Return the (x, y) coordinate for the center point of the cell that contains the specified text.  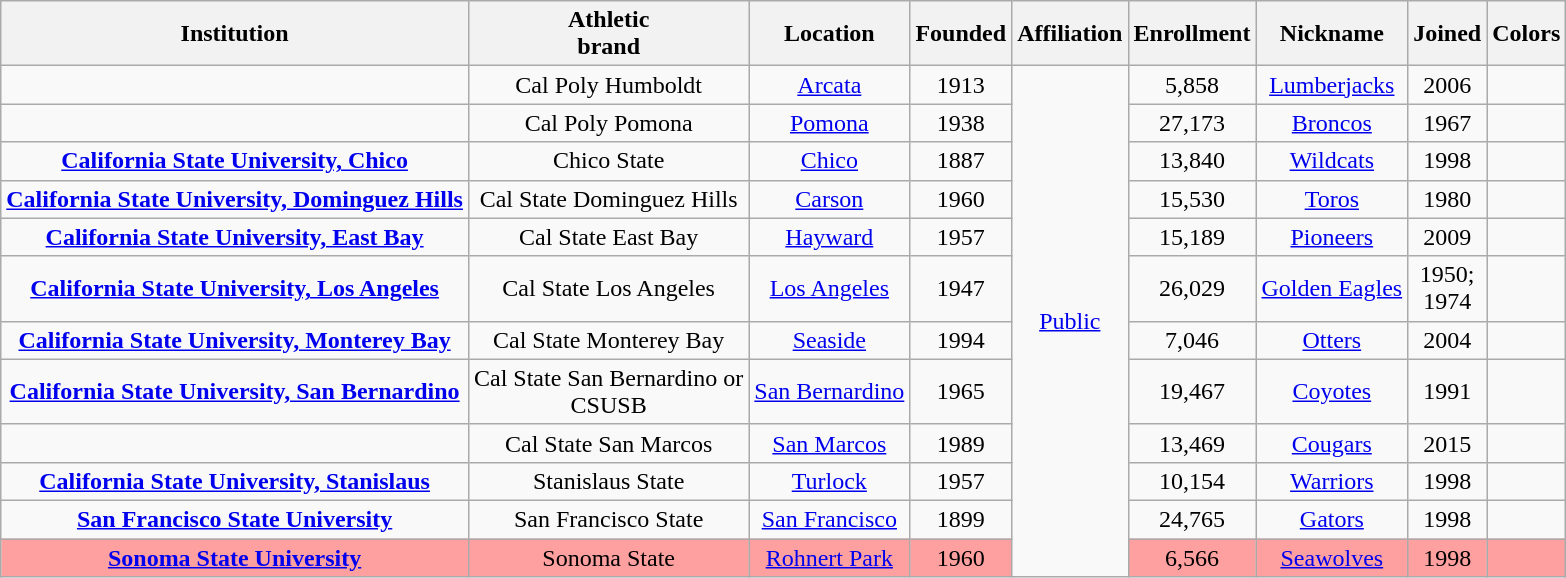
Sonoma State University (235, 557)
1994 (961, 340)
Cal State Dominguez Hills (608, 199)
Coyotes (1332, 392)
Seaside (830, 340)
Pomona (830, 123)
Sonoma State (608, 557)
San Francisco (830, 519)
2015 (1448, 443)
Pioneers (1332, 237)
Location (830, 34)
Stanislaus State (608, 481)
California State University, Chico (235, 161)
1899 (961, 519)
Toros (1332, 199)
Cal State San Marcos (608, 443)
6,566 (1192, 557)
Arcata (830, 85)
1887 (961, 161)
1913 (961, 85)
Chico (830, 161)
1938 (961, 123)
1965 (961, 392)
Public (1070, 322)
Cal State Monterey Bay (608, 340)
Cal Poly Humboldt (608, 85)
2009 (1448, 237)
27,173 (1192, 123)
California State University, East Bay (235, 237)
15,189 (1192, 237)
San Bernardino (830, 392)
Wildcats (1332, 161)
Cougars (1332, 443)
Nickname (1332, 34)
15,530 (1192, 199)
1947 (961, 288)
California State University, Dominguez Hills (235, 199)
Otters (1332, 340)
Warriors (1332, 481)
California State University, San Bernardino (235, 392)
Founded (961, 34)
2006 (1448, 85)
19,467 (1192, 392)
7,046 (1192, 340)
Colors (1526, 34)
13,469 (1192, 443)
Chico State (608, 161)
San Marcos (830, 443)
1989 (961, 443)
Lumberjacks (1332, 85)
5,858 (1192, 85)
26,029 (1192, 288)
Seawolves (1332, 557)
Turlock (830, 481)
Los Angeles (830, 288)
1967 (1448, 123)
Cal State East Bay (608, 237)
Joined (1448, 34)
Hayward (830, 237)
Rohnert Park (830, 557)
Affiliation (1070, 34)
24,765 (1192, 519)
Cal State San Bernardino orCSUSB (608, 392)
California State University, Stanislaus (235, 481)
2004 (1448, 340)
Cal State Los Angeles (608, 288)
Golden Eagles (1332, 288)
1991 (1448, 392)
10,154 (1192, 481)
13,840 (1192, 161)
Athleticbrand (608, 34)
Carson (830, 199)
Gators (1332, 519)
Broncos (1332, 123)
1980 (1448, 199)
Institution (235, 34)
San Francisco State (608, 519)
San Francisco State University (235, 519)
Cal Poly Pomona (608, 123)
California State University, Monterey Bay (235, 340)
Enrollment (1192, 34)
California State University, Los Angeles (235, 288)
1950;1974 (1448, 288)
